Return [x, y] of the center of cell containing provided text 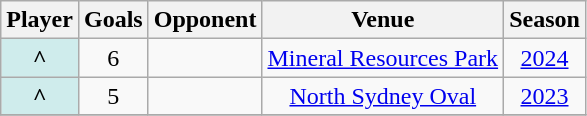
North Sydney Oval [383, 96]
Venue [383, 20]
Season [545, 20]
Mineral Resources Park [383, 58]
Goals [113, 20]
5 [113, 96]
Opponent [205, 20]
6 [113, 58]
Player [40, 20]
2023 [545, 96]
2024 [545, 58]
